Search for the cell housing the specified text and yield its (x, y) center coordinate. 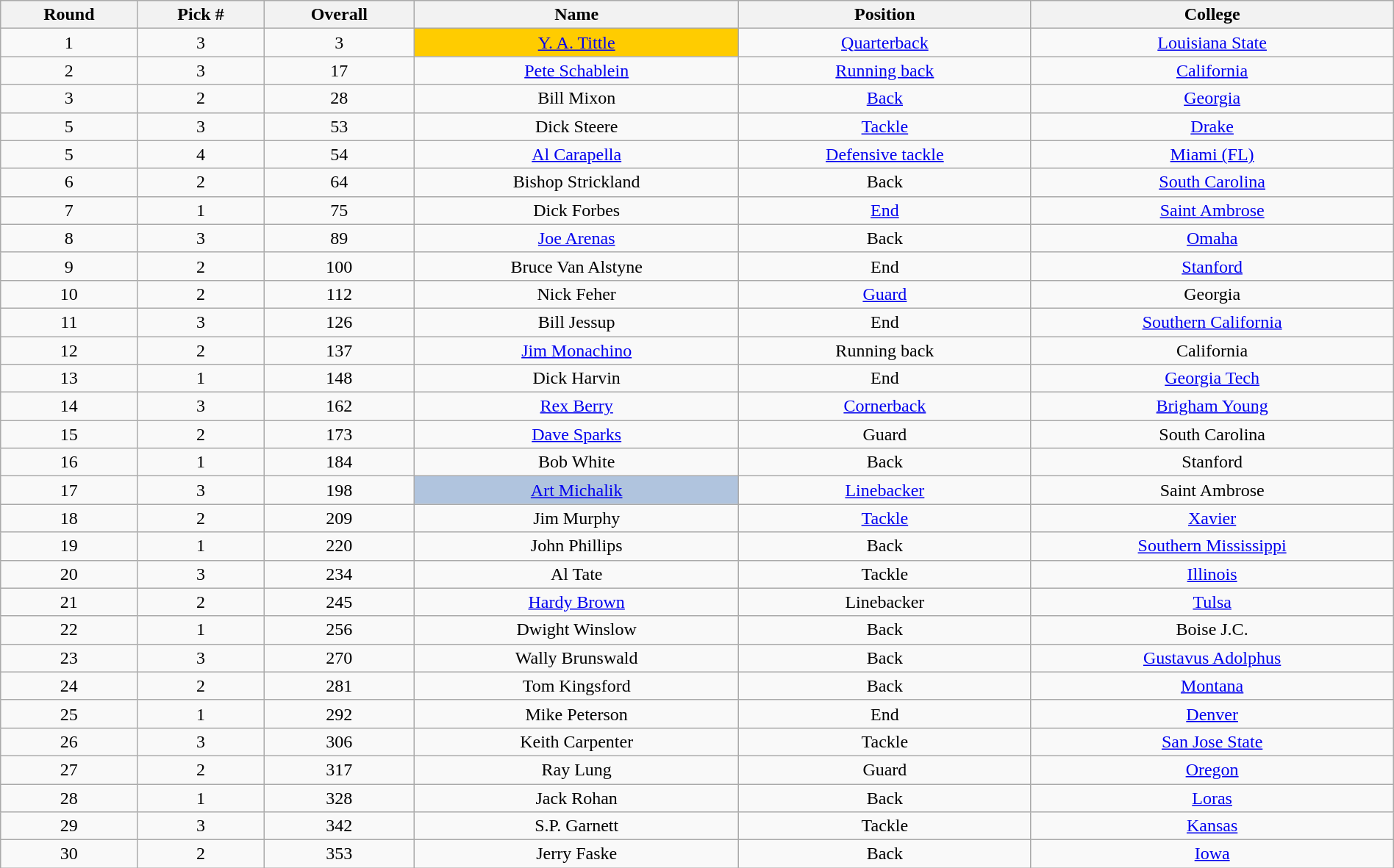
Southern Mississippi (1212, 546)
75 (340, 210)
14 (69, 406)
21 (69, 602)
245 (340, 602)
6 (69, 182)
100 (340, 266)
220 (340, 546)
Dave Sparks (576, 434)
148 (340, 379)
Denver (1212, 714)
Boise J.C. (1212, 630)
19 (69, 546)
26 (69, 742)
Jim Murphy (576, 518)
27 (69, 770)
John Phillips (576, 546)
Wally Brunswald (576, 658)
Georgia Tech (1212, 379)
15 (69, 434)
209 (340, 518)
Southern California (1212, 322)
Dick Harvin (576, 379)
10 (69, 294)
13 (69, 379)
342 (340, 826)
Cornerback (885, 406)
Al Carapella (576, 154)
Tulsa (1212, 602)
22 (69, 630)
Mike Peterson (576, 714)
Bishop Strickland (576, 182)
12 (69, 351)
Ray Lung (576, 770)
173 (340, 434)
Dwight Winslow (576, 630)
4 (201, 154)
328 (340, 797)
162 (340, 406)
Rex Berry (576, 406)
24 (69, 686)
Gustavus Adolphus (1212, 658)
Tom Kingsford (576, 686)
Name (576, 15)
Bob White (576, 462)
29 (69, 826)
Montana (1212, 686)
11 (69, 322)
Pete Schablein (576, 71)
Art Michalik (576, 490)
Brigham Young (1212, 406)
256 (340, 630)
234 (340, 574)
292 (340, 714)
Position (885, 15)
Joe Arenas (576, 238)
Al Tate (576, 574)
126 (340, 322)
281 (340, 686)
Oregon (1212, 770)
317 (340, 770)
Nick Feher (576, 294)
306 (340, 742)
Xavier (1212, 518)
Bill Jessup (576, 322)
20 (69, 574)
Louisiana State (1212, 43)
30 (69, 854)
Loras (1212, 797)
23 (69, 658)
8 (69, 238)
Jack Rohan (576, 797)
Jerry Faske (576, 854)
198 (340, 490)
College (1212, 15)
54 (340, 154)
18 (69, 518)
San Jose State (1212, 742)
353 (340, 854)
9 (69, 266)
25 (69, 714)
53 (340, 126)
Hardy Brown (576, 602)
Kansas (1212, 826)
S.P. Garnett (576, 826)
Dick Steere (576, 126)
Pick # (201, 15)
Jim Monachino (576, 351)
112 (340, 294)
270 (340, 658)
64 (340, 182)
137 (340, 351)
Y. A. Tittle (576, 43)
16 (69, 462)
89 (340, 238)
Overall (340, 15)
Keith Carpenter (576, 742)
Omaha (1212, 238)
184 (340, 462)
Drake (1212, 126)
Miami (FL) (1212, 154)
Dick Forbes (576, 210)
Defensive tackle (885, 154)
7 (69, 210)
Illinois (1212, 574)
Round (69, 15)
Bruce Van Alstyne (576, 266)
Bill Mixon (576, 98)
Iowa (1212, 854)
Quarterback (885, 43)
